Search for the cell housing the specified text and yield its [X, Y] center coordinate. 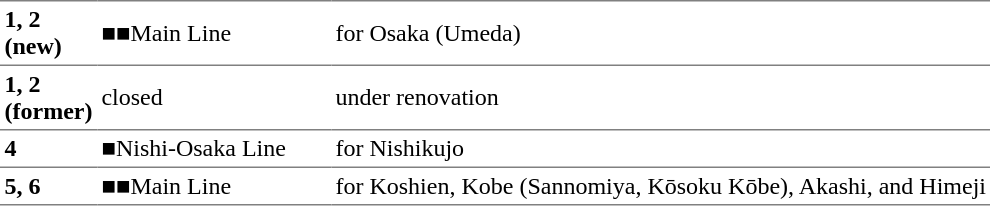
4 [48, 149]
5, 6 [48, 186]
■Nishi-Osaka Line [214, 149]
1, 2 (former) [48, 97]
closed [214, 97]
1, 2 (new) [48, 33]
